Find where the given text appears and provide that cell's center as (x, y) coordinate. 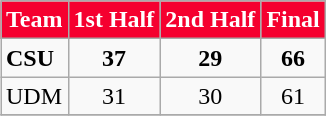
29 (210, 58)
CSU (34, 58)
1st Half (114, 20)
61 (293, 96)
30 (210, 96)
31 (114, 96)
UDM (34, 96)
37 (114, 58)
2nd Half (210, 20)
66 (293, 58)
Final (293, 20)
Team (34, 20)
